Find where the given text appears and provide that cell's center as [X, Y] coordinate. 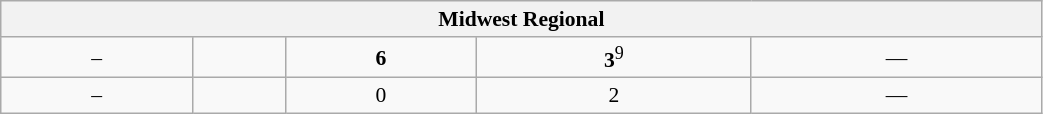
Midwest Regional [522, 19]
6 [381, 58]
39 [614, 58]
0 [381, 96]
2 [614, 96]
